Return [x, y] of the center of cell containing provided text 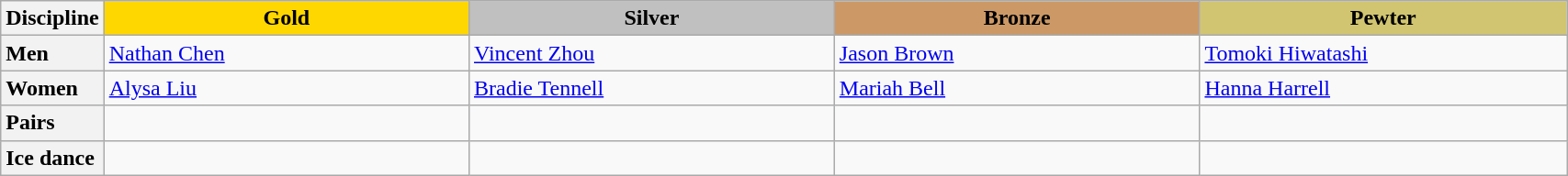
Nathan Chen [287, 53]
Bronze [1017, 18]
Silver [651, 18]
Hanna Harrell [1383, 88]
Tomoki Hiwatashi [1383, 53]
Men [52, 53]
Gold [287, 18]
Bradie Tennell [651, 88]
Pairs [52, 123]
Ice dance [52, 158]
Jason Brown [1017, 53]
Alysa Liu [287, 88]
Mariah Bell [1017, 88]
Vincent Zhou [651, 53]
Pewter [1383, 18]
Discipline [52, 18]
Women [52, 88]
